Return [X, Y] of the center of cell containing provided text 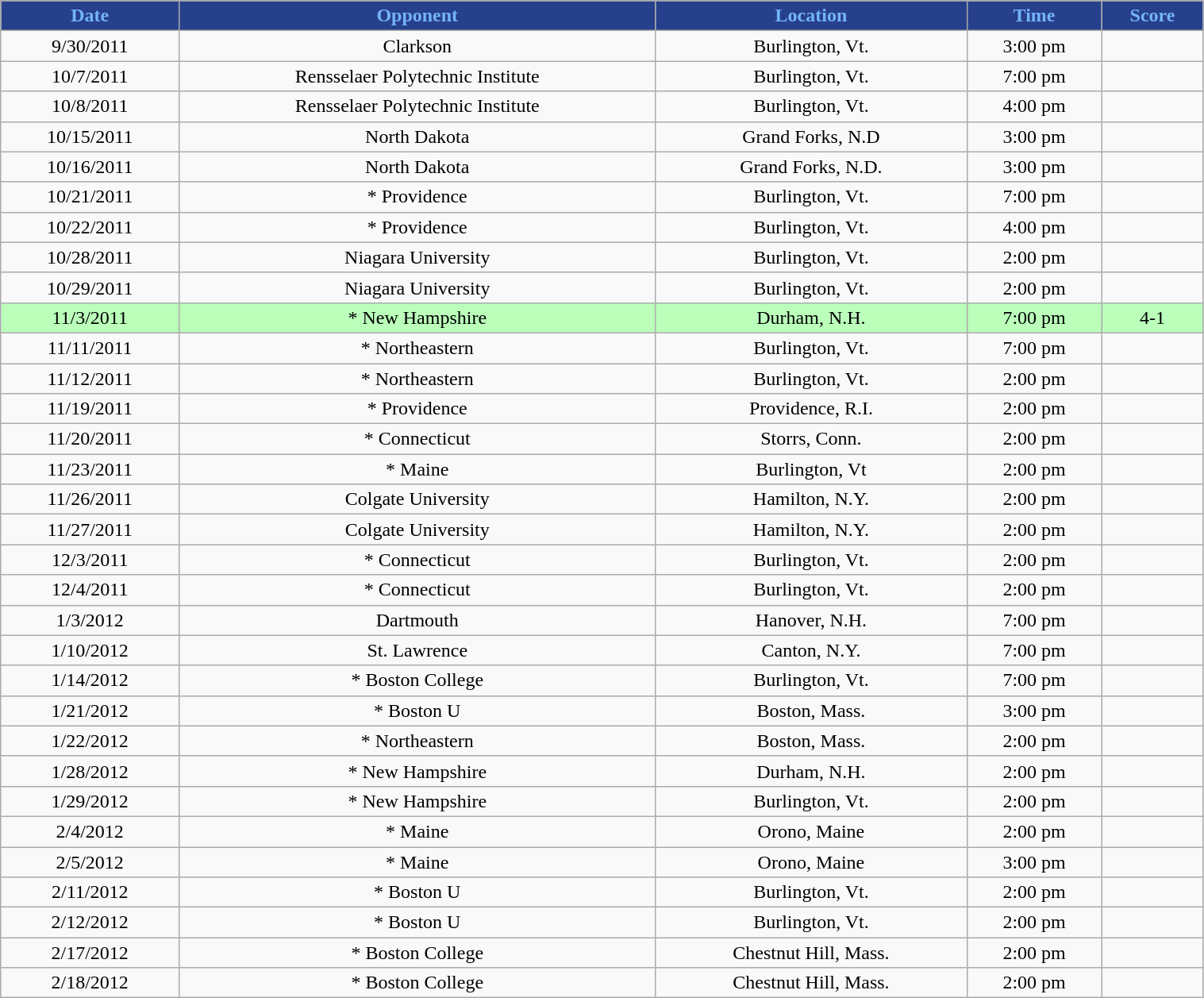
9/30/2011 [90, 46]
Canton, N.Y. [811, 650]
Time [1034, 16]
1/28/2012 [90, 771]
1/14/2012 [90, 680]
Providence, R.I. [811, 409]
Burlington, Vt [811, 469]
10/15/2011 [90, 137]
Grand Forks, N.D [811, 137]
10/29/2011 [90, 287]
Hanover, N.H. [811, 620]
Grand Forks, N.D. [811, 167]
2/11/2012 [90, 892]
10/8/2011 [90, 106]
St. Lawrence [417, 650]
2/18/2012 [90, 983]
Location [811, 16]
11/12/2011 [90, 379]
11/3/2011 [90, 318]
11/19/2011 [90, 409]
11/23/2011 [90, 469]
11/26/2011 [90, 499]
11/11/2011 [90, 348]
10/21/2011 [90, 197]
2/5/2012 [90, 861]
Date [90, 16]
2/17/2012 [90, 953]
12/4/2011 [90, 590]
2/12/2012 [90, 923]
10/28/2011 [90, 257]
1/29/2012 [90, 801]
1/10/2012 [90, 650]
11/20/2011 [90, 439]
4-1 [1152, 318]
1/21/2012 [90, 711]
10/7/2011 [90, 76]
Score [1152, 16]
Dartmouth [417, 620]
Storrs, Conn. [811, 439]
12/3/2011 [90, 560]
10/16/2011 [90, 167]
1/3/2012 [90, 620]
Opponent [417, 16]
10/22/2011 [90, 227]
11/27/2011 [90, 530]
2/4/2012 [90, 831]
1/22/2012 [90, 741]
Clarkson [417, 46]
